For the text-containing cell, return its midpoint in (X, Y) coordinate format. 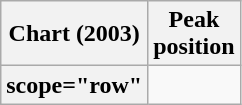
Peakposition (194, 34)
scope="row" (74, 85)
Chart (2003) (74, 34)
